Output the [X, Y] coordinate of the center of the cell containing the given text.  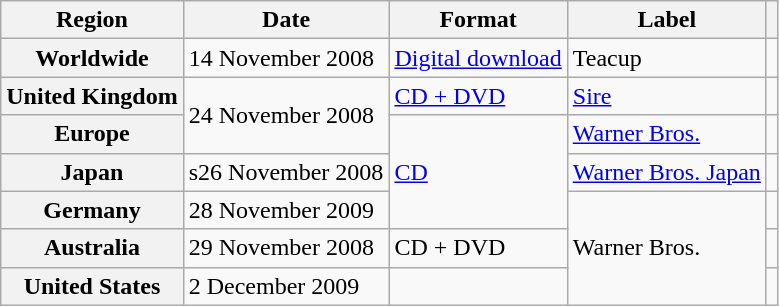
24 November 2008 [286, 115]
CD [478, 172]
Format [478, 20]
Warner Bros. Japan [666, 172]
United States [92, 286]
Worldwide [92, 58]
United Kingdom [92, 96]
Teacup [666, 58]
Germany [92, 210]
Digital download [478, 58]
2 December 2009 [286, 286]
Australia [92, 248]
28 November 2009 [286, 210]
Region [92, 20]
14 November 2008 [286, 58]
29 November 2008 [286, 248]
Japan [92, 172]
Label [666, 20]
Europe [92, 134]
Date [286, 20]
s26 November 2008 [286, 172]
Sire [666, 96]
